Scan for the cell matching the given text and deliver its [x, y] coordinate at center. 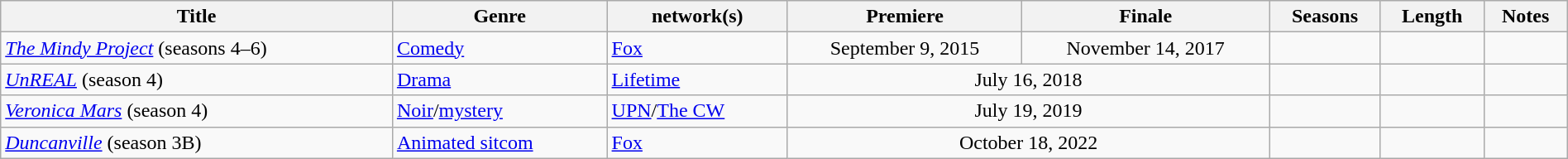
Duncanville (season 3B) [197, 142]
July 16, 2018 [1028, 79]
Genre [500, 17]
The Mindy Project (seasons 4–6) [197, 48]
Animated sitcom [500, 142]
network(s) [697, 17]
Premiere [905, 17]
September 9, 2015 [905, 48]
Seasons [1325, 17]
July 19, 2019 [1028, 111]
Length [1432, 17]
Lifetime [697, 79]
Title [197, 17]
UPN/The CW [697, 111]
Finale [1146, 17]
Drama [500, 79]
Comedy [500, 48]
Noir/mystery [500, 111]
Veronica Mars (season 4) [197, 111]
October 18, 2022 [1028, 142]
UnREAL (season 4) [197, 79]
Notes [1525, 17]
November 14, 2017 [1146, 48]
